Scan for the cell matching the given text and deliver its (x, y) coordinate at center. 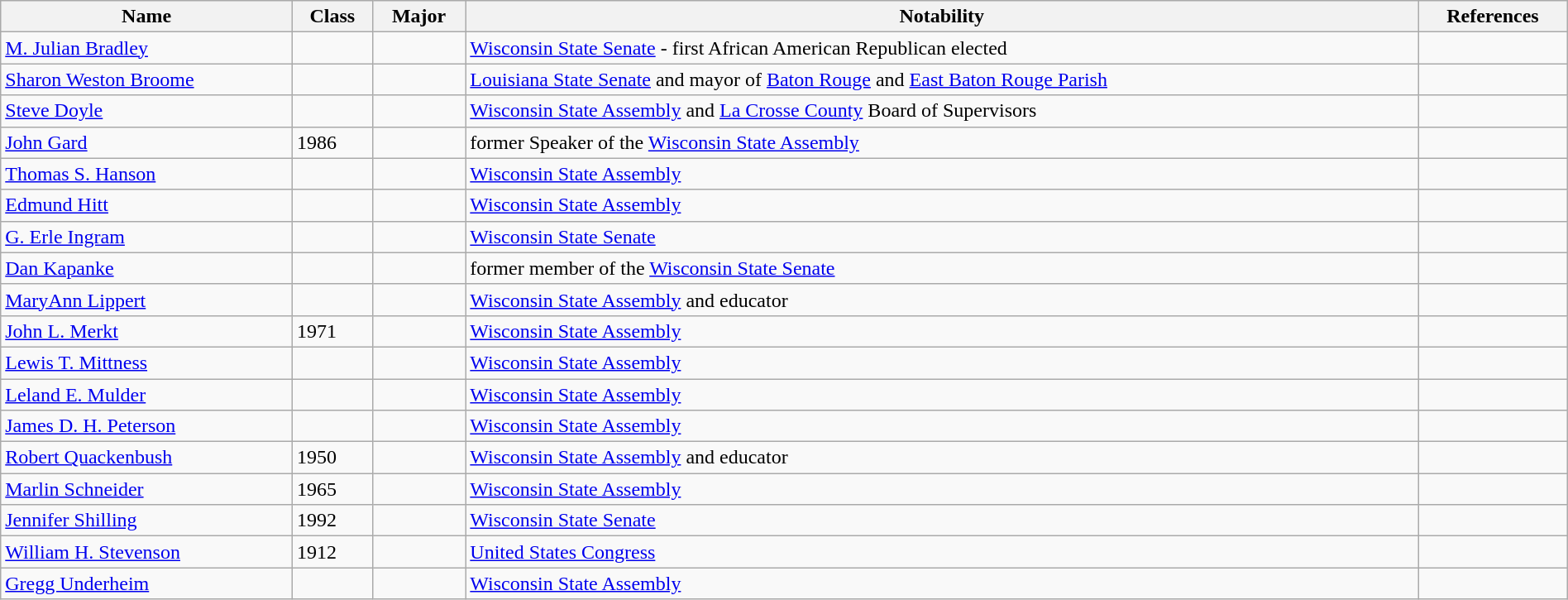
Lewis T. Mittness (147, 362)
Wisconsin State Senate - first African American Republican elected (942, 48)
Marlin Schneider (147, 489)
1971 (332, 331)
G. Erle Ingram (147, 237)
M. Julian Bradley (147, 48)
James D. H. Peterson (147, 426)
Steve Doyle (147, 111)
Major (418, 17)
1912 (332, 552)
John Gard (147, 142)
1992 (332, 521)
Leland E. Mulder (147, 395)
Class (332, 17)
1986 (332, 142)
Jennifer Shilling (147, 521)
Name (147, 17)
Edmund Hitt (147, 205)
United States Congress (942, 552)
Louisiana State Senate and mayor of Baton Rouge and East Baton Rouge Parish (942, 79)
former member of the Wisconsin State Senate (942, 268)
Robert Quackenbush (147, 458)
Notability (942, 17)
1965 (332, 489)
Thomas S. Hanson (147, 174)
Sharon Weston Broome (147, 79)
Gregg Underheim (147, 583)
William H. Stevenson (147, 552)
MaryAnn Lippert (147, 300)
former Speaker of the Wisconsin State Assembly (942, 142)
References (1494, 17)
John L. Merkt (147, 331)
1950 (332, 458)
Wisconsin State Assembly and La Crosse County Board of Supervisors (942, 111)
Dan Kapanke (147, 268)
